Output the [X, Y] coordinate of the center of the cell containing the given text.  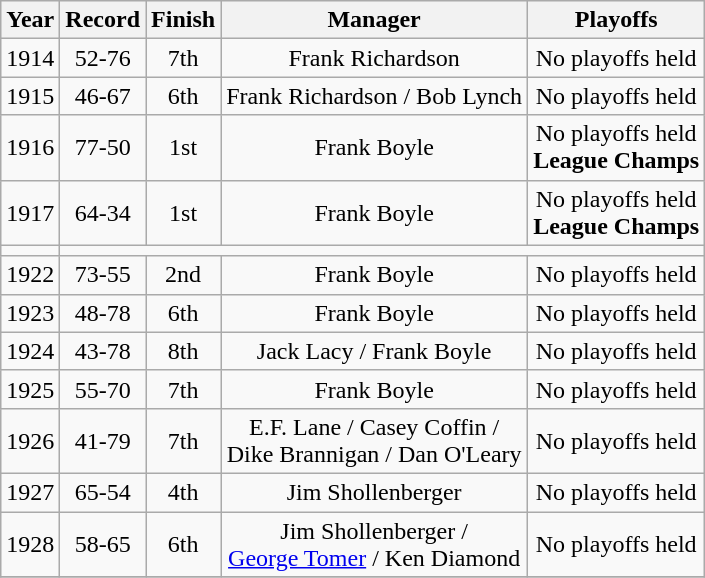
1923 [30, 313]
Finish [184, 20]
Manager [374, 20]
1922 [30, 275]
64-34 [103, 212]
Frank Richardson / Bob Lynch [374, 96]
Year [30, 20]
58-65 [103, 544]
Frank Richardson [374, 58]
2nd [184, 275]
55-70 [103, 389]
1927 [30, 492]
4th [184, 492]
46-67 [103, 96]
1917 [30, 212]
1916 [30, 148]
1924 [30, 351]
Jim Shollenberger [374, 492]
43-78 [103, 351]
52-76 [103, 58]
Playoffs [616, 20]
1925 [30, 389]
Jack Lacy / Frank Boyle [374, 351]
1928 [30, 544]
1915 [30, 96]
65-54 [103, 492]
Jim Shollenberger / George Tomer / Ken Diamond [374, 544]
8th [184, 351]
1926 [30, 440]
73-55 [103, 275]
E.F. Lane / Casey Coffin / Dike Brannigan / Dan O'Leary [374, 440]
77-50 [103, 148]
41-79 [103, 440]
Record [103, 20]
48-78 [103, 313]
1914 [30, 58]
